Locate the cell with the specified text and output its (x, y) center coordinate. 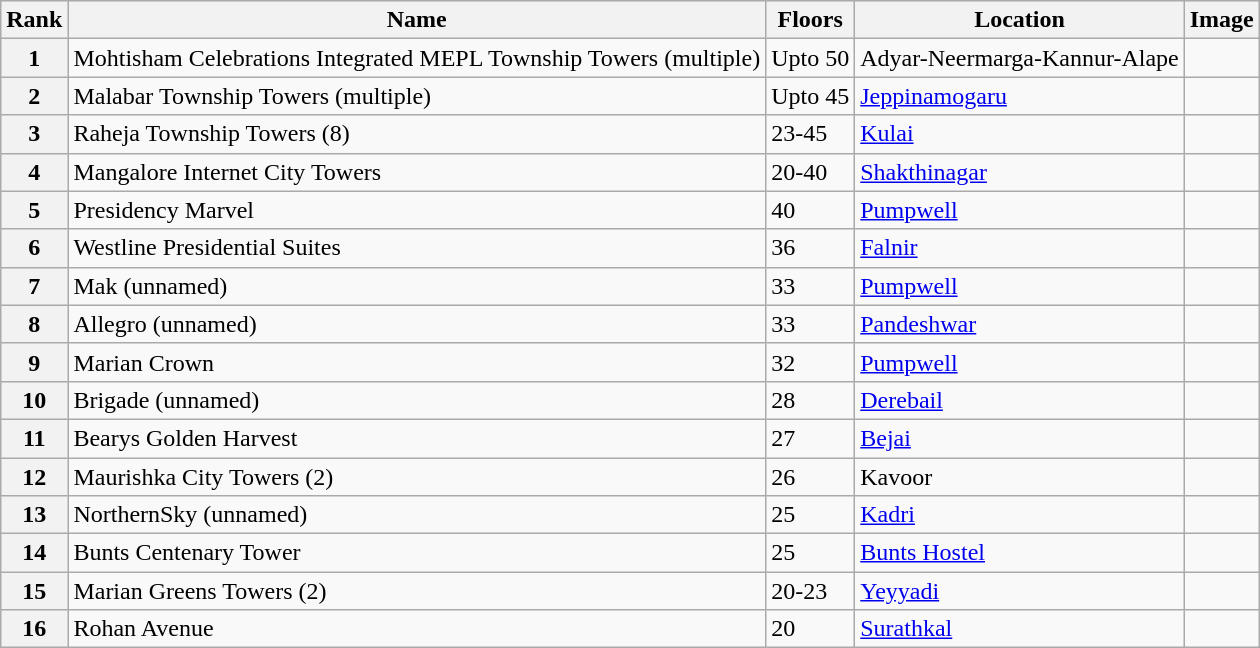
Marian Greens Towers (2) (417, 591)
16 (34, 629)
1 (34, 58)
11 (34, 438)
12 (34, 477)
32 (810, 362)
40 (810, 210)
Allegro (unnamed) (417, 324)
Name (417, 20)
Bunts Hostel (1020, 553)
Upto 45 (810, 96)
20-40 (810, 172)
Brigade (unnamed) (417, 400)
15 (34, 591)
Mangalore Internet City Towers (417, 172)
10 (34, 400)
Kadri (1020, 515)
Westline Presidential Suites (417, 248)
Kavoor (1020, 477)
Raheja Township Towers (8) (417, 134)
Kulai (1020, 134)
5 (34, 210)
Marian Crown (417, 362)
6 (34, 248)
Surathkal (1020, 629)
Image (1222, 20)
Presidency Marvel (417, 210)
Rank (34, 20)
Floors (810, 20)
3 (34, 134)
14 (34, 553)
28 (810, 400)
Jeppinamogaru (1020, 96)
Mohtisham Celebrations Integrated MEPL Township Towers (multiple) (417, 58)
7 (34, 286)
Bearys Golden Harvest (417, 438)
Maurishka City Towers (2) (417, 477)
27 (810, 438)
8 (34, 324)
Malabar Township Towers (multiple) (417, 96)
Location (1020, 20)
4 (34, 172)
13 (34, 515)
Upto 50 (810, 58)
Rohan Avenue (417, 629)
Shakthinagar (1020, 172)
20 (810, 629)
Pandeshwar (1020, 324)
Derebail (1020, 400)
Bunts Centenary Tower (417, 553)
Adyar-Neermarga-Kannur-Alape (1020, 58)
20-23 (810, 591)
Yeyyadi (1020, 591)
23-45 (810, 134)
26 (810, 477)
Bejai (1020, 438)
36 (810, 248)
Falnir (1020, 248)
9 (34, 362)
2 (34, 96)
Mak (unnamed) (417, 286)
NorthernSky (unnamed) (417, 515)
